Find where the given text appears and provide that cell's center as (x, y) coordinate. 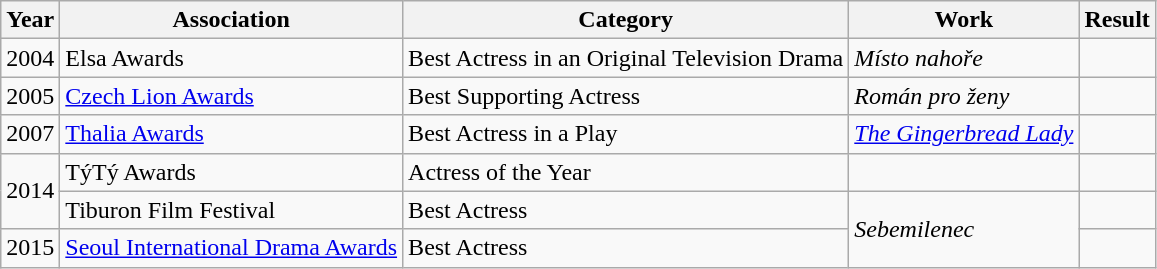
The Gingerbread Lady (964, 134)
Best Actress in an Original Television Drama (626, 58)
Czech Lion Awards (232, 96)
Work (964, 20)
Místo nahoře (964, 58)
Year (30, 20)
Best Supporting Actress (626, 96)
Result (1117, 20)
Association (232, 20)
Sebemilenec (964, 229)
Thalia Awards (232, 134)
2007 (30, 134)
2004 (30, 58)
2005 (30, 96)
Best Actress in a Play (626, 134)
Category (626, 20)
Román pro ženy (964, 96)
TýTý Awards (232, 172)
Elsa Awards (232, 58)
Actress of the Year (626, 172)
Tiburon Film Festival (232, 210)
2014 (30, 191)
2015 (30, 248)
Seoul International Drama Awards (232, 248)
